Scan for the cell matching the given text and deliver its [x, y] coordinate at center. 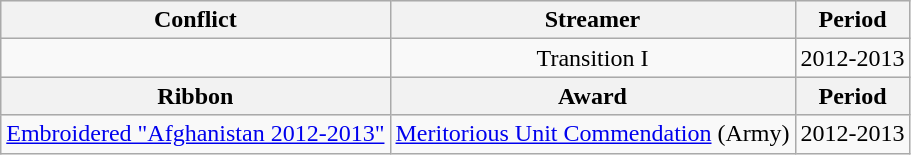
Streamer [592, 20]
Meritorious Unit Commendation (Army) [592, 134]
Conflict [196, 20]
Ribbon [196, 96]
Embroidered "Afghanistan 2012-2013" [196, 134]
Award [592, 96]
Transition I [592, 58]
